For the text-containing cell, return its midpoint in (x, y) coordinate format. 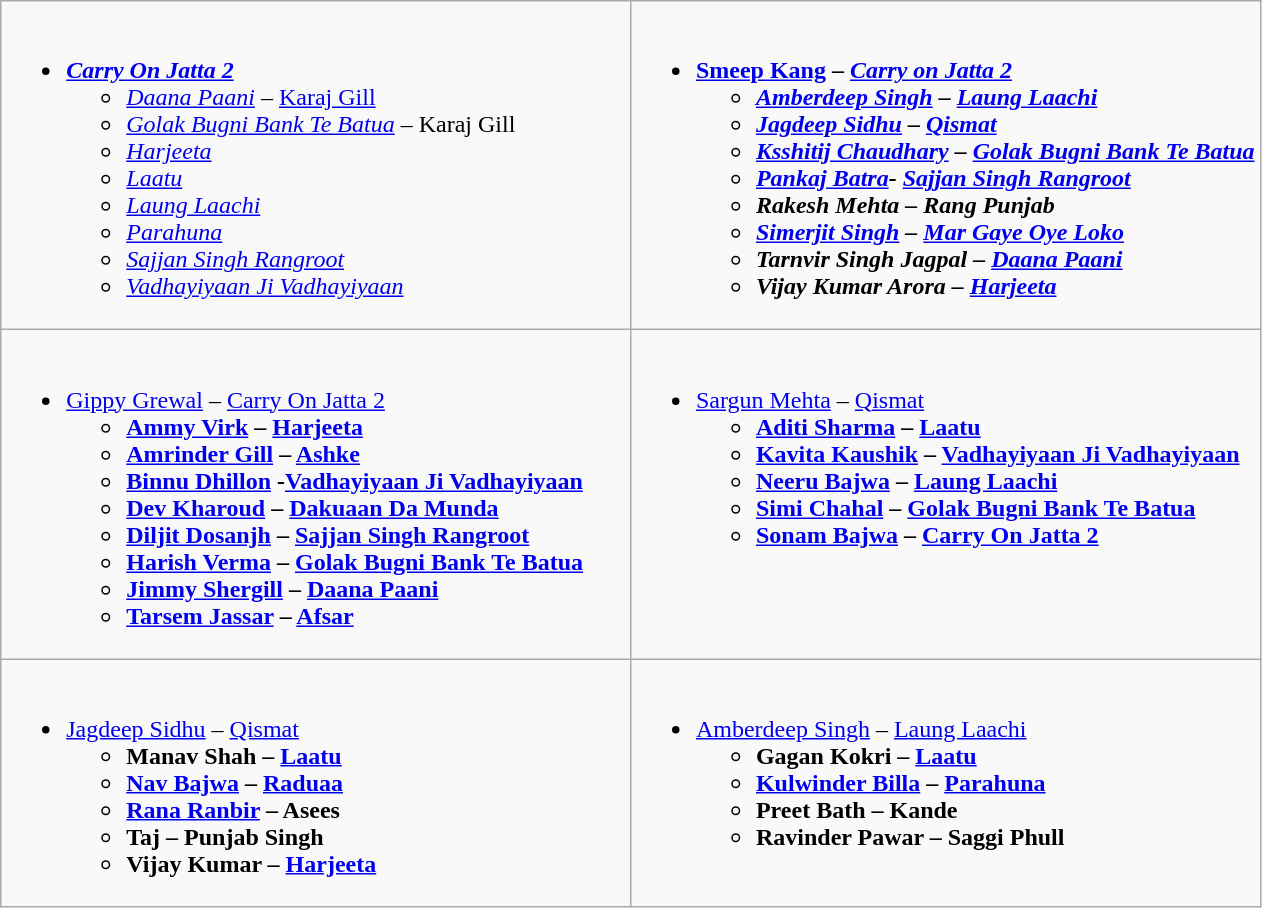
Amberdeep Singh – Laung LaachiGagan Kokri – LaatuKulwinder Billa – ParahunaPreet Bath – KandeRavinder Pawar – Saggi Phull (945, 783)
Jagdeep Sidhu – QismatManav Shah – LaatuNav Bajwa – RaduaaRana Ranbir – AseesTaj – Punjab SinghVijay Kumar – Harjeeta (316, 783)
